Extract the [X, Y] coordinate from the center of the cell holding the provided text.  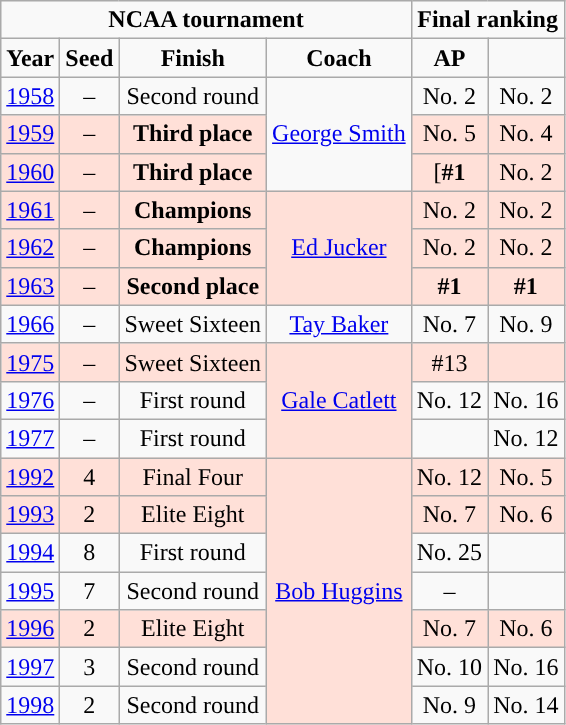
Finish [193, 58]
Gale Catlett [340, 400]
Coach [340, 58]
No. 4 [526, 134]
1962 [30, 248]
No. 25 [449, 553]
7 [90, 591]
Final Four [193, 477]
#13 [449, 362]
8 [90, 553]
Second place [193, 286]
AP [449, 58]
1975 [30, 362]
[#1 [449, 172]
1995 [30, 591]
1960 [30, 172]
1977 [30, 438]
Ed Jucker [340, 248]
1958 [30, 96]
1959 [30, 134]
George Smith [340, 134]
4 [90, 477]
1961 [30, 210]
1996 [30, 629]
1963 [30, 286]
No. 14 [526, 705]
1993 [30, 515]
3 [90, 667]
1998 [30, 705]
NCAA tournament [206, 20]
1997 [30, 667]
1976 [30, 400]
No. 10 [449, 667]
1992 [30, 477]
Seed [90, 58]
Final ranking [488, 20]
1994 [30, 553]
Bob Huggins [340, 591]
Tay Baker [340, 324]
Year [30, 58]
1966 [30, 324]
